Scan for the cell matching the given text and deliver its (X, Y) coordinate at center. 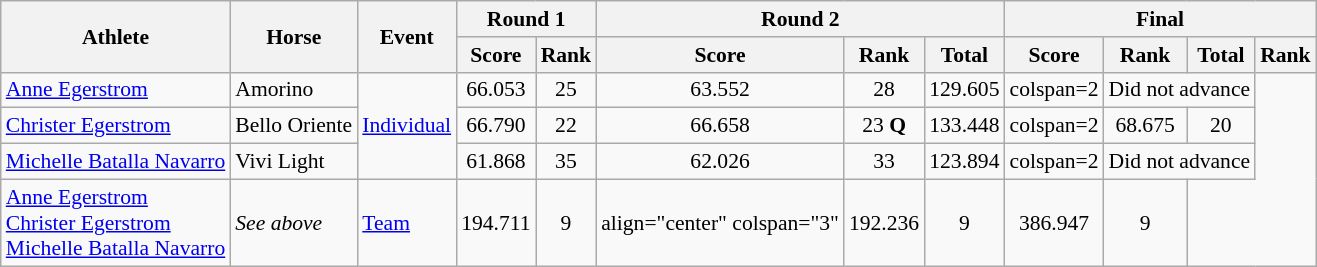
194.711 (496, 222)
386.947 (1054, 222)
Event (406, 36)
61.868 (496, 162)
62.026 (720, 162)
192.236 (884, 222)
133.448 (964, 126)
20 (1222, 126)
28 (884, 90)
Round 1 (526, 19)
Horse (294, 36)
33 (884, 162)
66.658 (720, 126)
See above (294, 222)
123.894 (964, 162)
Amorino (294, 90)
Team (406, 222)
23 Q (884, 126)
align="center" colspan="3" (720, 222)
Anne EgerstromChrister EgerstromMichelle Batalla Navarro (116, 222)
68.675 (1146, 126)
22 (566, 126)
66.790 (496, 126)
Round 2 (800, 19)
Individual (406, 126)
66.053 (496, 90)
25 (566, 90)
Anne Egerstrom (116, 90)
129.605 (964, 90)
Athlete (116, 36)
35 (566, 162)
Final (1160, 19)
Michelle Batalla Navarro (116, 162)
Vivi Light (294, 162)
63.552 (720, 90)
Christer Egerstrom (116, 126)
Bello Oriente (294, 126)
